Search for the cell housing the specified text and yield its [X, Y] center coordinate. 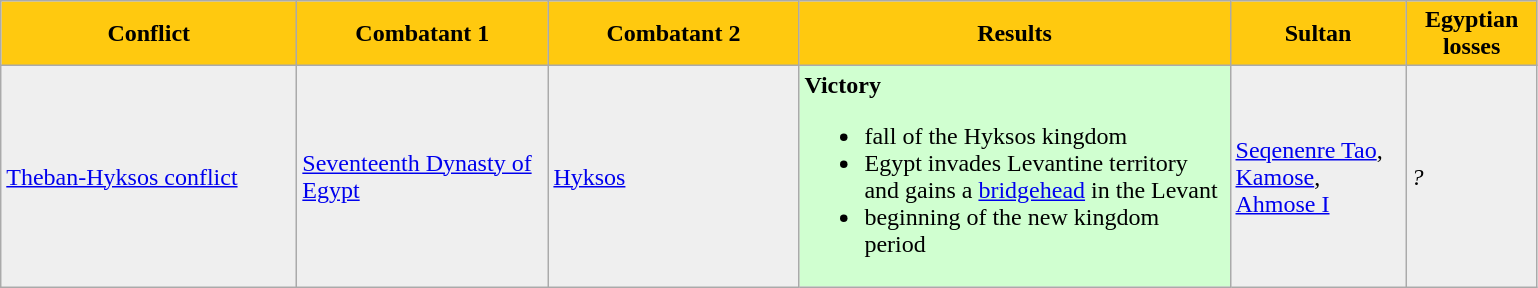
Conflict [149, 34]
Combatant 2 [674, 34]
? [1472, 176]
Theban-Hyksos conflict [149, 176]
Egyptianlosses [1472, 34]
Hyksos [674, 176]
Seventeenth Dynasty of Egypt [422, 176]
Results [1014, 34]
Combatant 1 [422, 34]
Victoryfall of the Hyksos kingdomEgypt invades Levantine territory and gains a bridgehead in the Levantbeginning of the new kingdom period [1014, 176]
Sultan [1318, 34]
Seqenenre Tao, Kamose, Ahmose I [1318, 176]
